Identify which cell holds the provided text, then report its [X, Y] central coordinate. 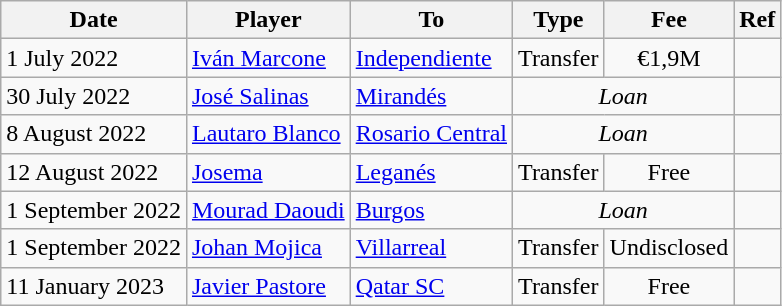
Leganés [431, 172]
Rosario Central [431, 134]
Player [268, 20]
11 January 2023 [94, 286]
Villarreal [431, 248]
Javier Pastore [268, 286]
8 August 2022 [94, 134]
Qatar SC [431, 286]
12 August 2022 [94, 172]
Iván Marcone [268, 58]
1 July 2022 [94, 58]
Fee [669, 20]
30 July 2022 [94, 96]
Ref [758, 20]
€1,9M [669, 58]
Burgos [431, 210]
Mourad Daoudi [268, 210]
Undisclosed [669, 248]
To [431, 20]
José Salinas [268, 96]
Johan Mojica [268, 248]
Lautaro Blanco [268, 134]
Type [559, 20]
Independiente [431, 58]
Date [94, 20]
Josema [268, 172]
Mirandés [431, 96]
